Provide the [X, Y] coordinate of the cell's center where the given text is located.  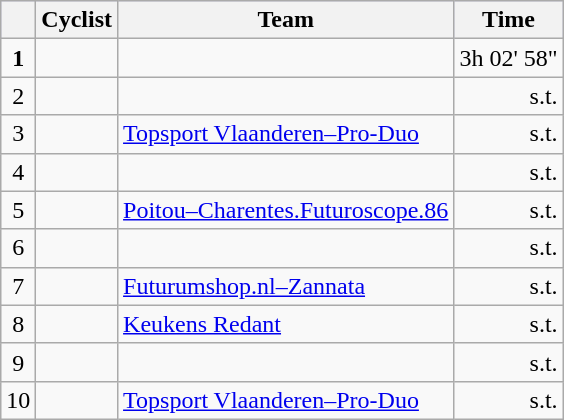
9 [18, 362]
5 [18, 210]
1 [18, 58]
Cyclist [77, 20]
4 [18, 172]
Team [286, 20]
Time [508, 20]
3 [18, 134]
6 [18, 248]
10 [18, 400]
Poitou–Charentes.Futuroscope.86 [286, 210]
Keukens Redant [286, 324]
7 [18, 286]
2 [18, 96]
8 [18, 324]
Futurumshop.nl–Zannata [286, 286]
3h 02' 58" [508, 58]
